Return (x, y) of the center of cell containing provided text 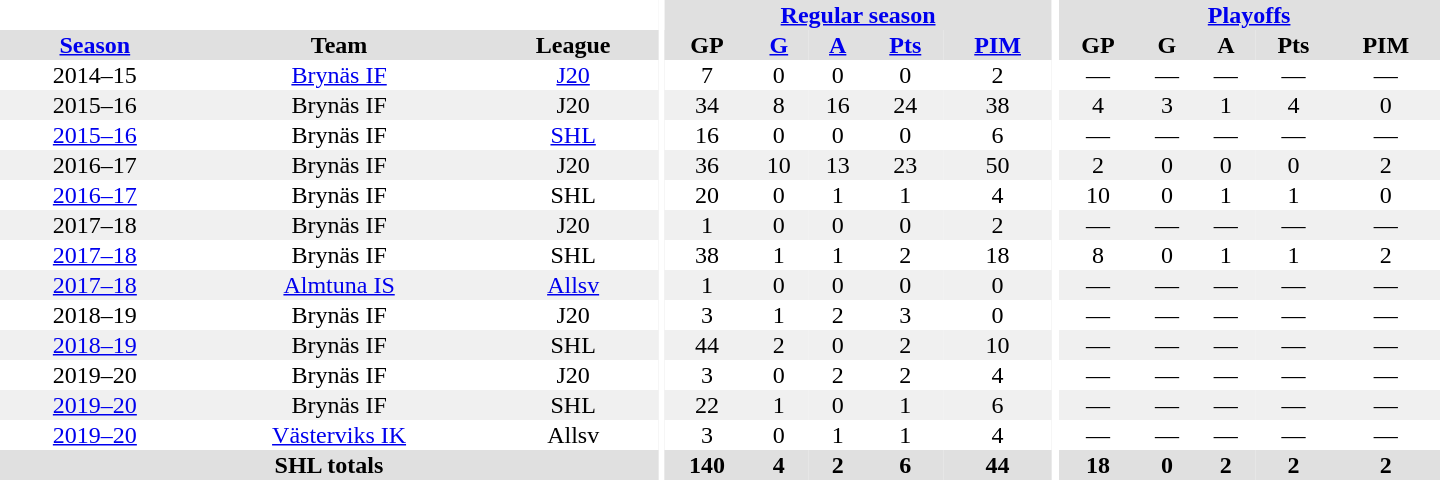
22 (706, 405)
140 (706, 465)
SHL totals (329, 465)
Regular season (858, 15)
2014–15 (95, 75)
34 (706, 105)
36 (706, 165)
Team (340, 45)
Almtuna IS (340, 285)
Västerviks IK (340, 435)
24 (905, 105)
20 (706, 195)
Playoffs (1249, 15)
League (572, 45)
50 (997, 165)
13 (838, 165)
Season (95, 45)
7 (706, 75)
23 (905, 165)
